Provide the (X, Y) coordinate of the cell's center where the given text is located.  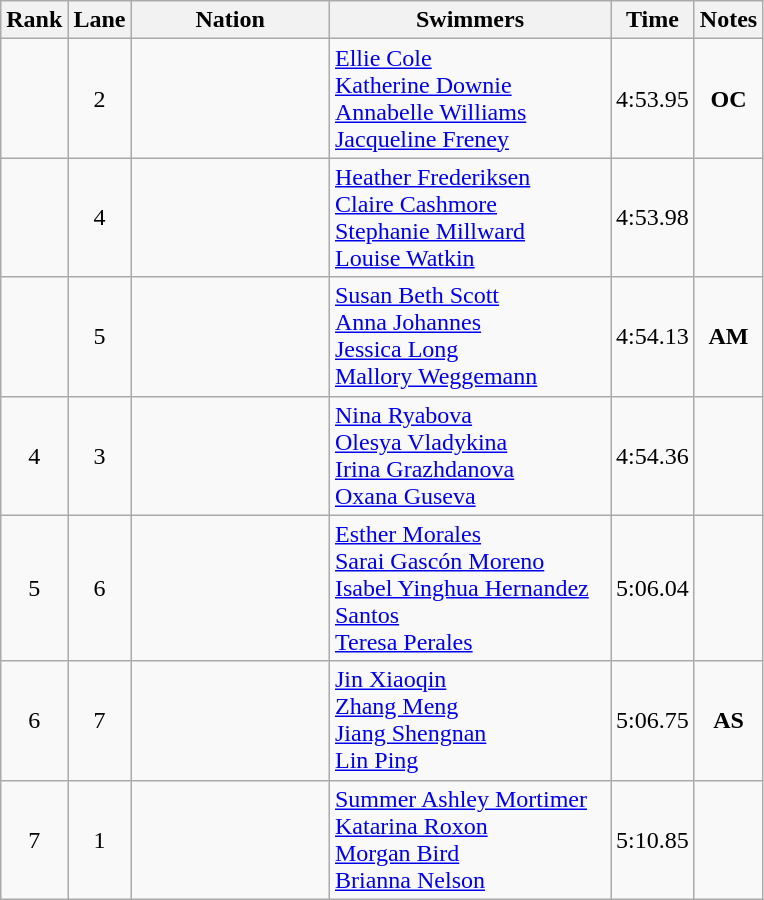
4:54.13 (653, 336)
AS (728, 720)
Jin Xiaoqin Zhang Meng Jiang Shengnan Lin Ping (470, 720)
5:06.75 (653, 720)
Susan Beth Scott Anna Johannes Jessica Long Mallory Weggemann (470, 336)
Ellie Cole Katherine Downie Annabelle Williams Jacqueline Freney (470, 98)
4:53.98 (653, 218)
3 (100, 456)
Swimmers (470, 20)
1 (100, 840)
Esther Morales Sarai Gascón Moreno Isabel Yinghua Hernandez Santos Teresa Perales (470, 588)
4:53.95 (653, 98)
Notes (728, 20)
2 (100, 98)
5:10.85 (653, 840)
AM (728, 336)
Summer Ashley Mortimer Katarina Roxon Morgan Bird Brianna Nelson (470, 840)
Rank (34, 20)
Nina Ryabova Olesya Vladykina Irina Grazhdanova Oxana Guseva (470, 456)
Nation (230, 20)
Time (653, 20)
4:54.36 (653, 456)
5:06.04 (653, 588)
Heather Frederiksen Claire Cashmore Stephanie Millward Louise Watkin (470, 218)
OC (728, 98)
Lane (100, 20)
